Pinpoint the cell where the given text exists, returning its (X, Y) midpoint coordinate. 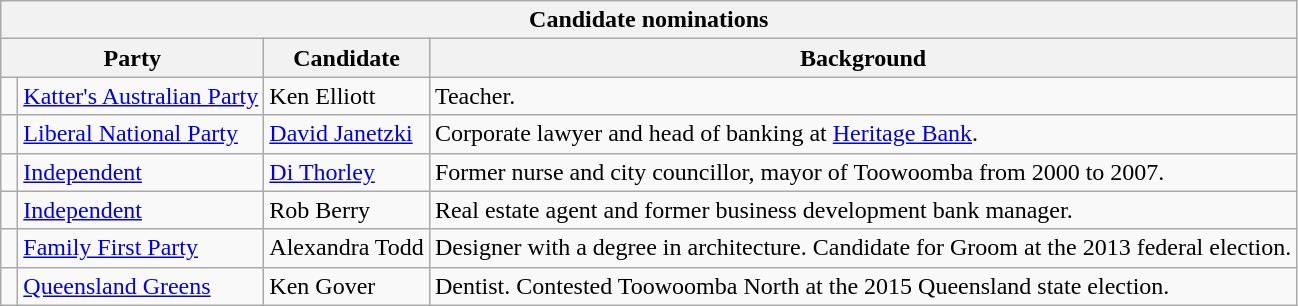
Corporate lawyer and head of banking at Heritage Bank. (862, 134)
Queensland Greens (141, 286)
Candidate nominations (649, 20)
Family First Party (141, 248)
Background (862, 58)
Teacher. (862, 96)
Designer with a degree in architecture. Candidate for Groom at the 2013 federal election. (862, 248)
Di Thorley (347, 172)
David Janetzki (347, 134)
Katter's Australian Party (141, 96)
Dentist. Contested Toowoomba North at the 2015 Queensland state election. (862, 286)
Ken Elliott (347, 96)
Alexandra Todd (347, 248)
Liberal National Party (141, 134)
Rob Berry (347, 210)
Ken Gover (347, 286)
Former nurse and city councillor, mayor of Toowoomba from 2000 to 2007. (862, 172)
Candidate (347, 58)
Real estate agent and former business development bank manager. (862, 210)
Party (132, 58)
